Scan for the cell matching the given text and deliver its [X, Y] coordinate at center. 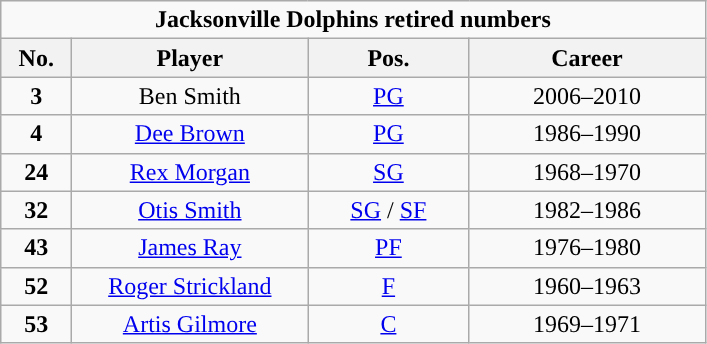
Career [587, 58]
Pos. [388, 58]
24 [36, 172]
Ben Smith [190, 96]
SG / SF [388, 210]
1976–1980 [587, 248]
Artis Gilmore [190, 324]
Roger Strickland [190, 286]
3 [36, 96]
Dee Brown [190, 134]
SG [388, 172]
1986–1990 [587, 134]
Player [190, 58]
Otis Smith [190, 210]
2006–2010 [587, 96]
James Ray [190, 248]
Rex Morgan [190, 172]
43 [36, 248]
1969–1971 [587, 324]
52 [36, 286]
1968–1970 [587, 172]
4 [36, 134]
53 [36, 324]
1960–1963 [587, 286]
1982–1986 [587, 210]
C [388, 324]
Jacksonville Dolphins retired numbers [353, 20]
No. [36, 58]
PF [388, 248]
F [388, 286]
32 [36, 210]
